Determine the (X, Y) coordinate at the center of the cell enclosing the given text.  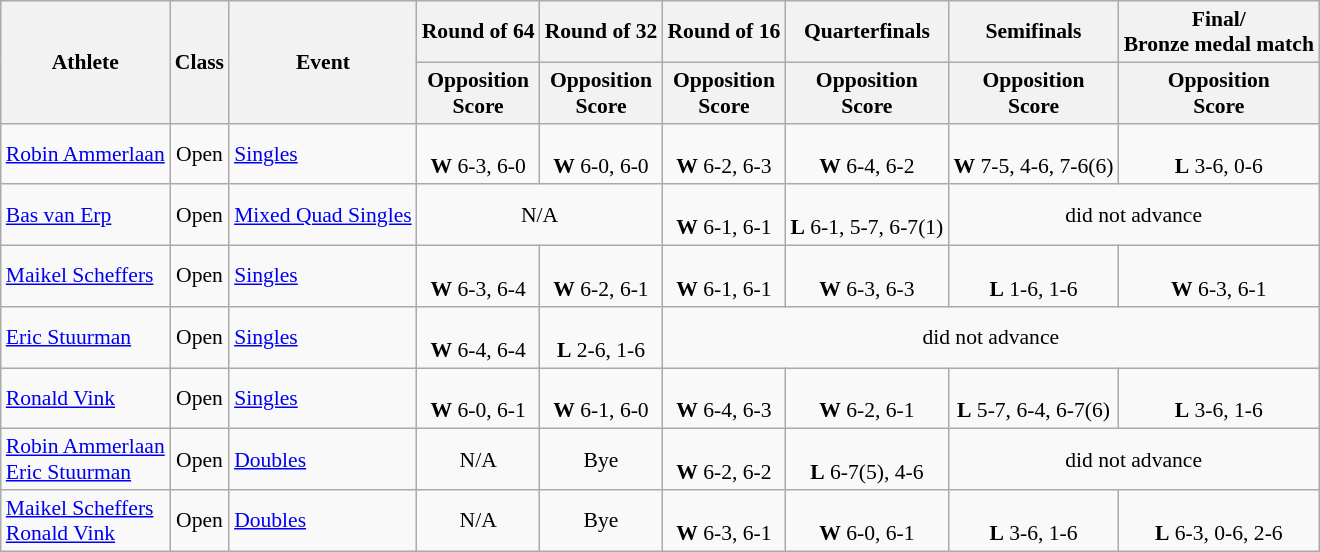
Round of 64 (478, 32)
W 6-0, 6-0 (602, 154)
W 6-2, 6-2 (724, 460)
L 5-7, 6-4, 6-7(6) (1033, 398)
W 6-3, 6-3 (866, 276)
W 6-1, 6-0 (602, 398)
Event (323, 62)
L 1-6, 1-6 (1033, 276)
Round of 16 (724, 32)
Robin Ammerlaan (86, 154)
W 6-3, 6-4 (478, 276)
Maikel Scheffers (86, 276)
Ronald Vink (86, 398)
L 2-6, 1-6 (602, 338)
W 6-4, 6-3 (724, 398)
W 6-4, 6-2 (866, 154)
Class (200, 62)
Athlete (86, 62)
Semifinals (1033, 32)
Round of 32 (602, 32)
Robin AmmerlaanEric Stuurman (86, 460)
L 6-3, 0-6, 2-6 (1219, 520)
W 6-4, 6-4 (478, 338)
L 6-7(5), 4-6 (866, 460)
Eric Stuurman (86, 338)
Quarterfinals (866, 32)
L 3-6, 0-6 (1219, 154)
Mixed Quad Singles (323, 216)
Final/Bronze medal match (1219, 32)
Bas van Erp (86, 216)
W 6-3, 6-0 (478, 154)
Maikel ScheffersRonald Vink (86, 520)
L 6-1, 5-7, 6-7(1) (866, 216)
W 6-2, 6-3 (724, 154)
W 7-5, 4-6, 7-6(6) (1033, 154)
